Identify which cell holds the provided text, then report its [x, y] central coordinate. 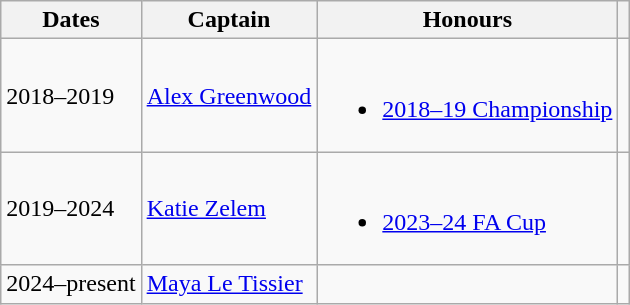
2018–2019 [71, 96]
Katie Zelem [229, 208]
Maya Le Tissier [229, 284]
Honours [468, 20]
Dates [71, 20]
Captain [229, 20]
2024–present [71, 284]
Alex Greenwood [229, 96]
2019–2024 [71, 208]
2023–24 FA Cup [468, 208]
2018–19 Championship [468, 96]
